Capture the cell that displays the provided text and extract its [X, Y] central coordinate. 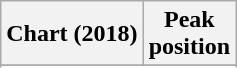
Peakposition [189, 34]
Chart (2018) [72, 34]
